Locate the cell with the specified text and output its (x, y) center coordinate. 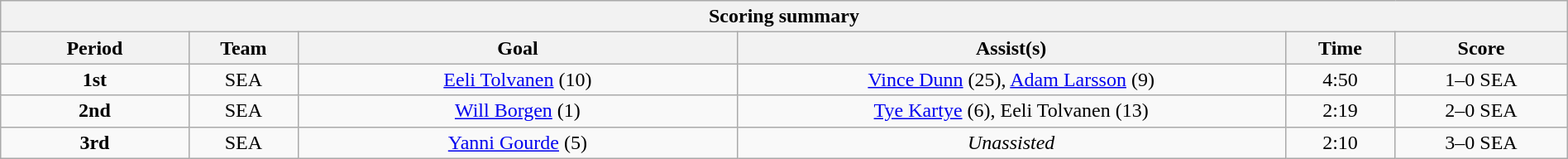
3rd (94, 142)
Yanni Gourde (5) (518, 142)
Period (94, 48)
2:19 (1340, 111)
Will Borgen (1) (518, 111)
2:10 (1340, 142)
Vince Dunn (25), Adam Larsson (9) (1011, 79)
Time (1340, 48)
Scoring summary (784, 17)
4:50 (1340, 79)
Tye Kartye (6), Eeli Tolvanen (13) (1011, 111)
1st (94, 79)
Assist(s) (1011, 48)
1–0 SEA (1481, 79)
3–0 SEA (1481, 142)
Team (243, 48)
2nd (94, 111)
Score (1481, 48)
2–0 SEA (1481, 111)
Unassisted (1011, 142)
Goal (518, 48)
Eeli Tolvanen (10) (518, 79)
